Provide the (x, y) coordinate of the cell's center where the given text is located.  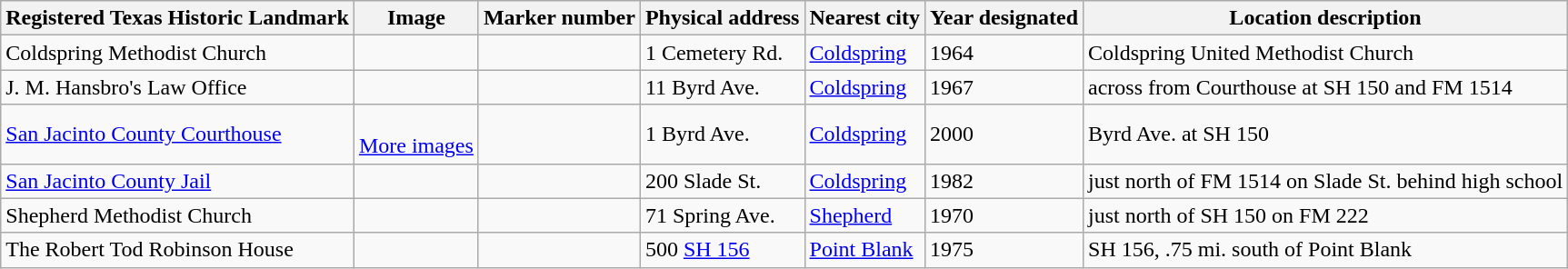
More images (416, 134)
Year designated (1004, 18)
just north of FM 1514 on Slade St. behind high school (1325, 181)
SH 156, .75 mi. south of Point Blank (1325, 250)
Shepherd (865, 215)
1982 (1004, 181)
J. M. Hansbro's Law Office (178, 87)
The Robert Tod Robinson House (178, 250)
200 Slade St. (722, 181)
2000 (1004, 134)
Nearest city (865, 18)
1 Cemetery Rd. (722, 53)
San Jacinto County Courthouse (178, 134)
Image (416, 18)
Coldspring United Methodist Church (1325, 53)
1967 (1004, 87)
1964 (1004, 53)
71 Spring Ave. (722, 215)
Point Blank (865, 250)
Registered Texas Historic Landmark (178, 18)
1970 (1004, 215)
Coldspring Methodist Church (178, 53)
Physical address (722, 18)
San Jacinto County Jail (178, 181)
1975 (1004, 250)
Shepherd Methodist Church (178, 215)
Marker number (559, 18)
1 Byrd Ave. (722, 134)
just north of SH 150 on FM 222 (1325, 215)
500 SH 156 (722, 250)
Byrd Ave. at SH 150 (1325, 134)
11 Byrd Ave. (722, 87)
across from Courthouse at SH 150 and FM 1514 (1325, 87)
Location description (1325, 18)
